Determine the (x, y) coordinate at the center of the cell enclosing the given text.  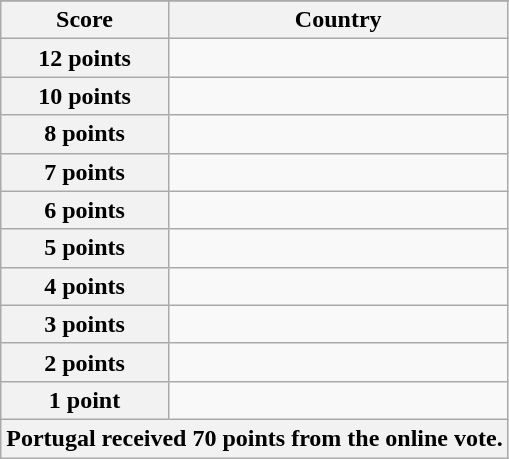
Portugal received 70 points from the online vote. (254, 438)
8 points (84, 134)
2 points (84, 362)
1 point (84, 400)
4 points (84, 286)
5 points (84, 248)
3 points (84, 324)
7 points (84, 172)
Country (338, 20)
12 points (84, 58)
10 points (84, 96)
6 points (84, 210)
Score (84, 20)
